Return (x, y) of the center of cell containing provided text 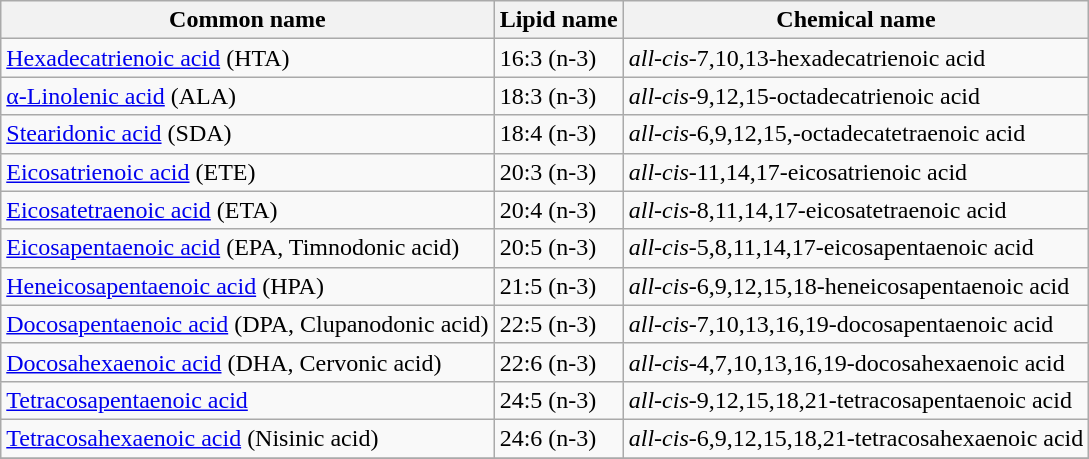
all-cis-4,7,10,13,16,19-docosahexaenoic acid (856, 362)
all-cis-7,10,13-hexadecatrienoic acid (856, 58)
Chemical name (856, 20)
all-cis-8,11,14,17-eicosatetraenoic acid (856, 210)
Hexadecatrienoic acid (HTA) (248, 58)
Eicosatrienoic acid (ETE) (248, 172)
Docosapentaenoic acid (DPA, Clupanodonic acid) (248, 324)
Eicosatetraenoic acid (ETA) (248, 210)
Stearidonic acid (SDA) (248, 134)
Heneicosapentaenoic acid (HPA) (248, 286)
20:5 (n-3) (558, 248)
Eicosapentaenoic acid (EPA, Timnodonic acid) (248, 248)
all-cis-6,9,12,15,18-heneicosapentaenoic acid (856, 286)
Docosahexaenoic acid (DHA, Cervonic acid) (248, 362)
all-cis-6,9,12,15,18,21-tetracosahexaenoic acid (856, 438)
22:6 (n-3) (558, 362)
24:5 (n-3) (558, 400)
all-cis-11,14,17-eicosatrienoic acid (856, 172)
Tetracosapentaenoic acid (248, 400)
20:3 (n-3) (558, 172)
all-cis-5,8,11,14,17-eicosapentaenoic acid (856, 248)
α-Linolenic acid (ALA) (248, 96)
20:4 (n-3) (558, 210)
all-cis-9,12,15-octadecatrienoic acid (856, 96)
18:4 (n-3) (558, 134)
all-cis-9,12,15,18,21-tetracosapentaenoic acid (856, 400)
24:6 (n-3) (558, 438)
Common name (248, 20)
Tetracosahexaenoic acid (Nisinic acid) (248, 438)
16:3 (n-3) (558, 58)
18:3 (n-3) (558, 96)
all-cis-6,9,12,15,-octadecatetraenoic acid (856, 134)
all-cis-7,10,13,16,19-docosapentaenoic acid (856, 324)
Lipid name (558, 20)
22:5 (n-3) (558, 324)
21:5 (n-3) (558, 286)
